Output the [x, y] coordinate of the center of the cell containing the given text.  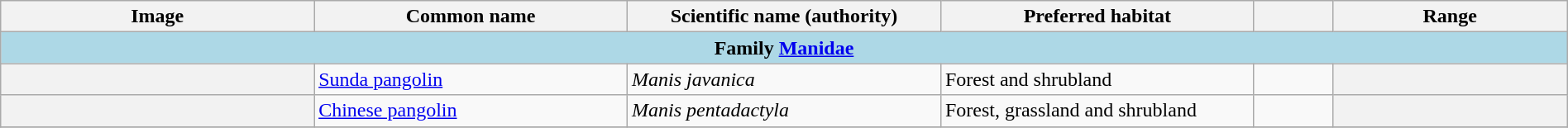
Forest, grassland and shrubland [1097, 111]
Scientific name (authority) [784, 17]
Sunda pangolin [471, 79]
Image [157, 17]
Common name [471, 17]
Range [1450, 17]
Manis javanica [784, 79]
Chinese pangolin [471, 111]
Manis pentadactyla [784, 111]
Family Manidae [784, 48]
Forest and shrubland [1097, 79]
Preferred habitat [1097, 17]
